From the cell containing the given text, extract its center point as [X, Y] coordinate. 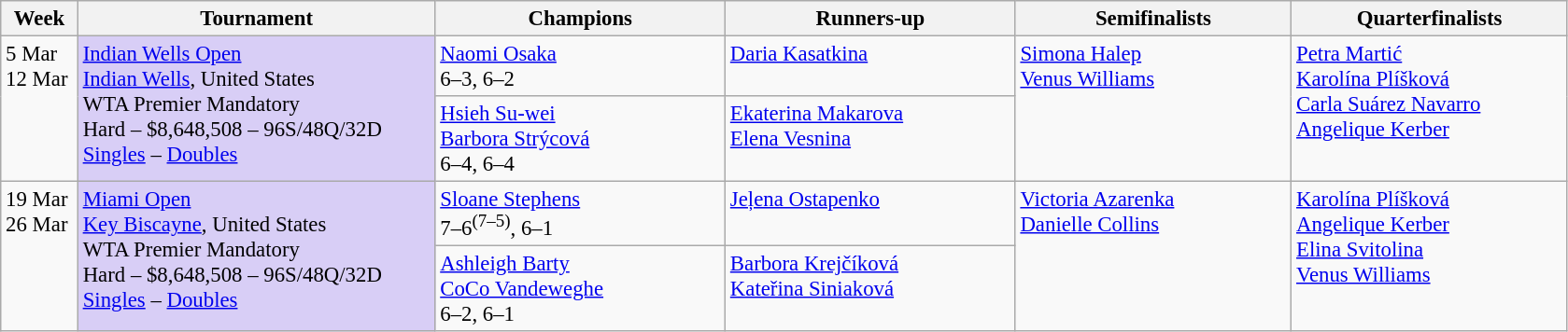
Simona Halep Venus Williams [1153, 109]
Jeļena Ostapenko [870, 214]
Tournament [256, 19]
Karolína Plíšková Angelique Kerber Elina Svitolina Venus Williams [1430, 257]
Petra Martić Karolína Plíšková Carla Suárez Navarro Angelique Kerber [1430, 109]
Champions [581, 19]
Miami Open Key Biscayne, United StatesWTA Premier MandatoryHard – $8,648,508 – 96S/48Q/32DSingles – Doubles [256, 257]
Sloane Stephens7–6(7–5), 6–1 [581, 214]
Quarterfinalists [1430, 19]
Semifinalists [1153, 19]
Victoria Azarenka Danielle Collins [1153, 257]
Naomi Osaka6–3, 6–2 [581, 67]
Ekaterina Makarova Elena Vesnina [870, 139]
Indian Wells Open Indian Wells, United StatesWTA Premier MandatoryHard – $8,648,508 – 96S/48Q/32DSingles – Doubles [256, 109]
Ashleigh Barty CoCo Vandeweghe 6–2, 6–1 [581, 289]
Barbora Krejčíková Kateřina Siniaková [870, 289]
Runners-up [870, 19]
5 Mar 12 Mar [39, 109]
Week [39, 19]
Hsieh Su-wei Barbora Strýcová 6–4, 6–4 [581, 139]
19 Mar 26 Mar [39, 257]
Daria Kasatkina [870, 67]
